From the cell containing the given text, extract its center point as [x, y] coordinate. 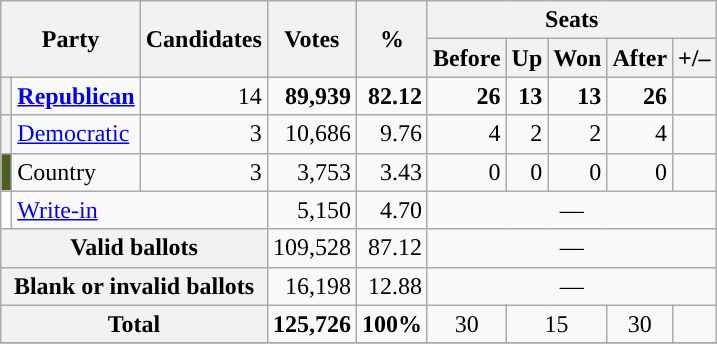
Blank or invalid ballots [134, 286]
+/– [694, 58]
Country [76, 172]
9.76 [392, 134]
82.12 [392, 96]
3,753 [312, 172]
Won [578, 58]
Candidates [204, 39]
Before [466, 58]
After [640, 58]
89,939 [312, 96]
% [392, 39]
Seats [572, 20]
5,150 [312, 210]
16,198 [312, 286]
3.43 [392, 172]
14 [204, 96]
Up [527, 58]
100% [392, 324]
Write-in [140, 210]
87.12 [392, 248]
125,726 [312, 324]
Republican [76, 96]
Total [134, 324]
Votes [312, 39]
Party [71, 39]
15 [556, 324]
109,528 [312, 248]
10,686 [312, 134]
Valid ballots [134, 248]
Democratic [76, 134]
12.88 [392, 286]
4.70 [392, 210]
